Capture the cell that displays the provided text and extract its [X, Y] central coordinate. 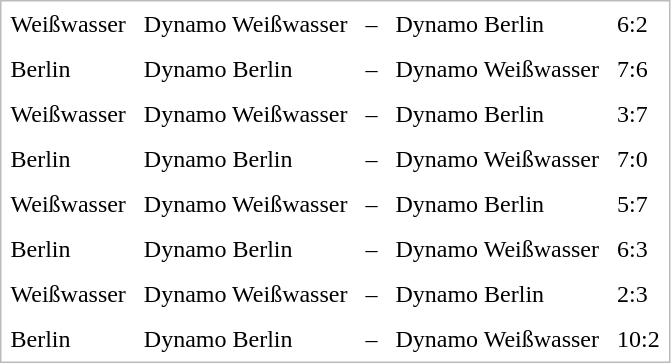
7:6 [638, 68]
7:0 [638, 158]
5:7 [638, 204]
6:2 [638, 24]
3:7 [638, 114]
2:3 [638, 294]
6:3 [638, 248]
10:2 [638, 338]
